Return [x, y] of the center of cell containing provided text 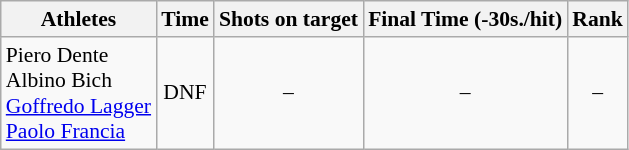
Rank [598, 19]
Time [185, 19]
Athletes [78, 19]
Final Time (-30s./hit) [465, 19]
DNF [185, 93]
Piero DenteAlbino BichGoffredo LaggerPaolo Francia [78, 93]
Shots on target [288, 19]
